Scan for the cell matching the given text and deliver its [X, Y] coordinate at center. 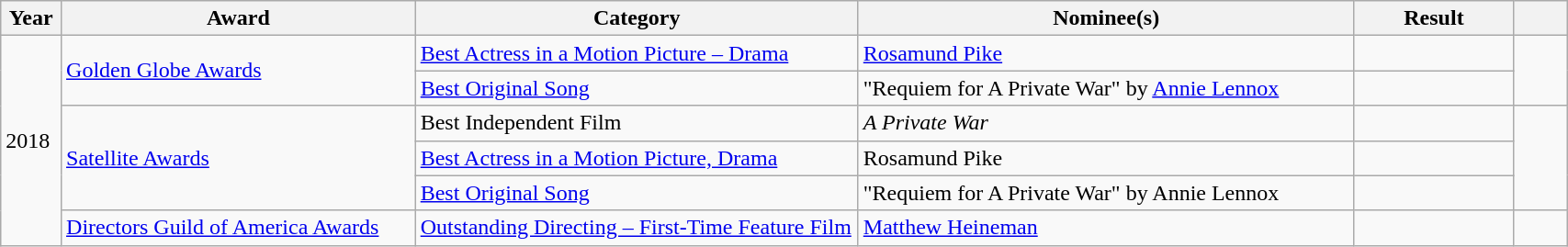
Best Independent Film [637, 123]
A Private War [1106, 123]
2018 [31, 140]
Best Actress in a Motion Picture – Drama [637, 53]
Result [1434, 18]
Award [239, 18]
Matthew Heineman [1106, 228]
Year [31, 18]
Directors Guild of America Awards [239, 228]
Satellite Awards [239, 158]
Nominee(s) [1106, 18]
Category [637, 18]
Outstanding Directing – First-Time Feature Film [637, 228]
Golden Globe Awards [239, 71]
Best Actress in a Motion Picture, Drama [637, 158]
